Provide the (x, y) coordinate of the cell's center where the given text is located.  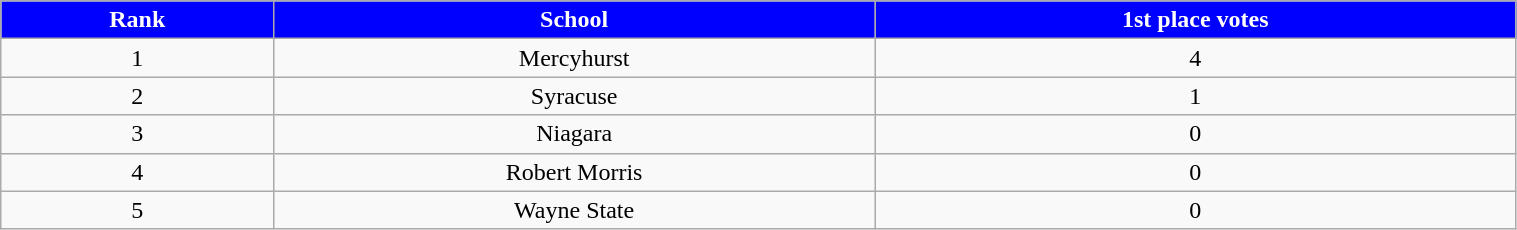
Wayne State (574, 210)
School (574, 20)
5 (138, 210)
Rank (138, 20)
Mercyhurst (574, 58)
Syracuse (574, 96)
3 (138, 134)
Niagara (574, 134)
2 (138, 96)
1st place votes (1196, 20)
Robert Morris (574, 172)
